Locate the cell with the specified text and output its [x, y] center coordinate. 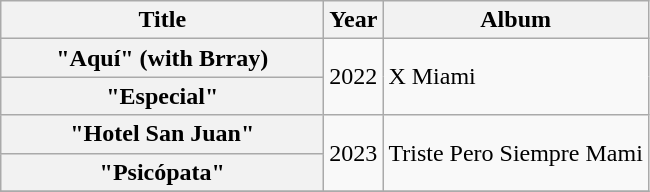
"Aquí" (with Brray) [162, 58]
X Miami [516, 77]
Year [354, 20]
"Especial" [162, 96]
2022 [354, 77]
Triste Pero Siempre Mami [516, 153]
"Hotel San Juan" [162, 134]
2023 [354, 153]
Title [162, 20]
Album [516, 20]
"Psicópata" [162, 172]
